Scan for the cell matching the given text and deliver its [X, Y] coordinate at center. 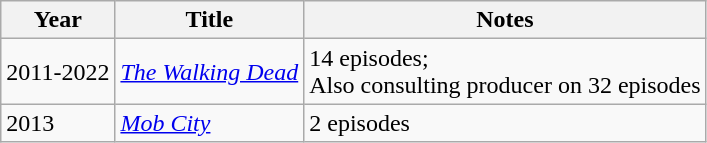
The Walking Dead [210, 72]
Year [58, 20]
14 episodes;Also consulting producer on 32 episodes [505, 72]
Title [210, 20]
2013 [58, 123]
Notes [505, 20]
2 episodes [505, 123]
Mob City [210, 123]
2011-2022 [58, 72]
